For the text-containing cell, return its midpoint in (x, y) coordinate format. 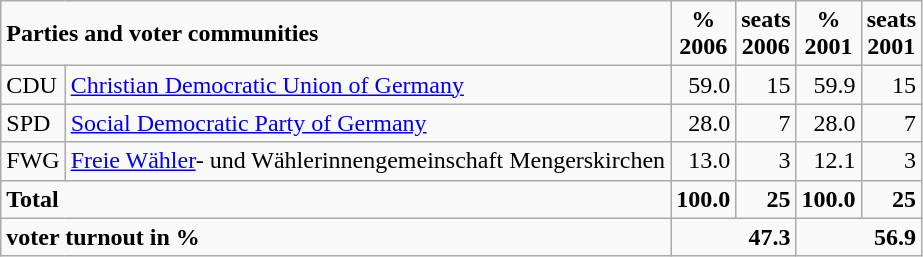
Social Democratic Party of Germany (368, 123)
seats2001 (891, 34)
59.9 (828, 85)
seats2006 (766, 34)
59.0 (704, 85)
CDU (33, 85)
47.3 (734, 237)
12.1 (828, 161)
FWG (33, 161)
Total (336, 199)
SPD (33, 123)
56.9 (858, 237)
Christian Democratic Union of Germany (368, 85)
voter turnout in % (336, 237)
%2006 (704, 34)
13.0 (704, 161)
Freie Wähler- und Wählerinnengemeinschaft Mengerskirchen (368, 161)
Parties and voter communities (336, 34)
%2001 (828, 34)
